Return the [X, Y] coordinate for the center point of the cell that contains the specified text.  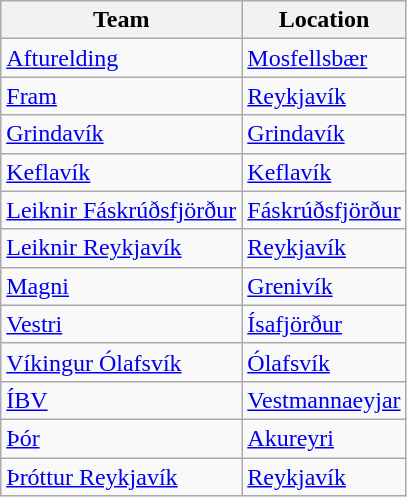
Mosfellsbær [324, 58]
Ólafsvík [324, 362]
Þróttur Reykjavík [122, 477]
ÍBV [122, 400]
Þór [122, 438]
Fram [122, 96]
Grenivík [324, 286]
Location [324, 20]
Magni [122, 286]
Vestri [122, 324]
Vestmannaeyjar [324, 400]
Leiknir Reykjavík [122, 248]
Víkingur Ólafsvík [122, 362]
Team [122, 20]
Leiknir Fáskrúðsfjörður [122, 210]
Afturelding [122, 58]
Akureyri [324, 438]
Fáskrúðsfjörður [324, 210]
Ísafjörður [324, 324]
